Return the (X, Y) coordinate for the center point of the cell that contains the specified text.  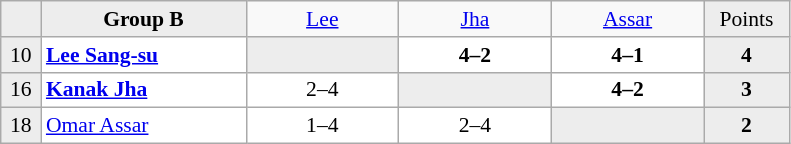
3 (746, 90)
10 (21, 55)
2 (746, 126)
Omar Assar (144, 126)
Points (746, 19)
Kanak Jha (144, 90)
Group B (144, 19)
Lee (322, 19)
1–4 (322, 126)
Lee Sang-su (144, 55)
4 (746, 55)
Jha (476, 19)
Assar (628, 19)
18 (21, 126)
16 (21, 90)
4–1 (628, 55)
